Output the [x, y] coordinate of the center of the cell containing the given text.  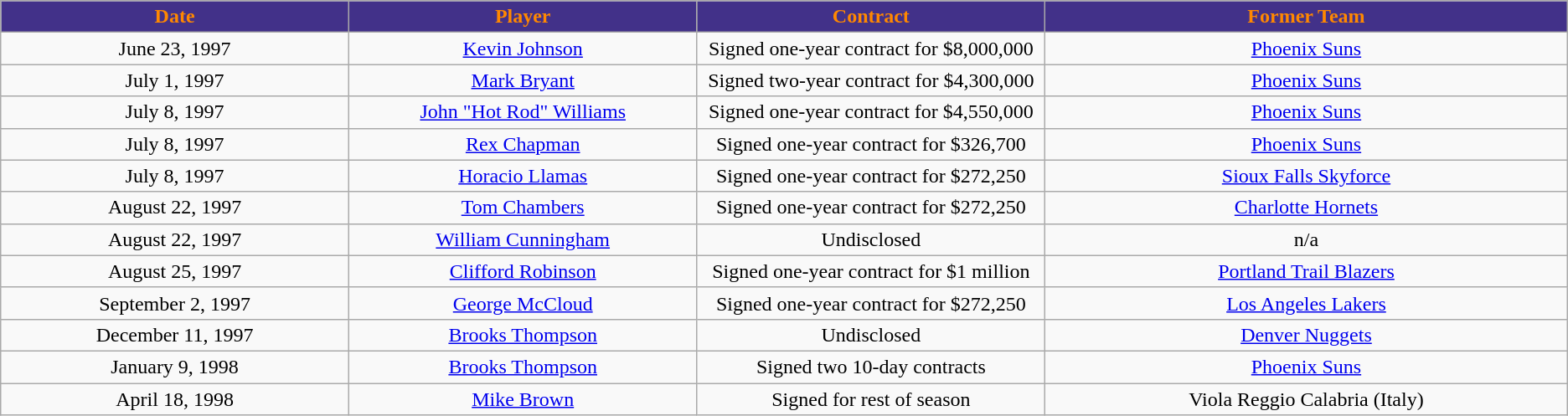
Date [175, 17]
Mark Bryant [523, 80]
July 1, 1997 [175, 80]
January 9, 1998 [175, 367]
William Cunningham [523, 239]
Rex Chapman [523, 144]
Tom Chambers [523, 208]
Signed one-year contract for $4,550,000 [871, 112]
Signed one-year contract for $8,000,000 [871, 49]
Signed two 10-day contracts [871, 367]
December 11, 1997 [175, 335]
Contract [871, 17]
June 23, 1997 [175, 49]
September 2, 1997 [175, 303]
Clifford Robinson [523, 271]
Signed two-year contract for $4,300,000 [871, 80]
April 18, 1998 [175, 399]
n/a [1307, 239]
Signed one-year contract for $326,700 [871, 144]
Horacio Llamas [523, 176]
August 25, 1997 [175, 271]
Signed for rest of season [871, 399]
Denver Nuggets [1307, 335]
Viola Reggio Calabria (Italy) [1307, 399]
Sioux Falls Skyforce [1307, 176]
John "Hot Rod" Williams [523, 112]
George McCloud [523, 303]
Charlotte Hornets [1307, 208]
Signed one-year contract for $1 million [871, 271]
Former Team [1307, 17]
Kevin Johnson [523, 49]
Player [523, 17]
Los Angeles Lakers [1307, 303]
Portland Trail Blazers [1307, 271]
Mike Brown [523, 399]
